Capture the cell that displays the provided text and extract its (X, Y) central coordinate. 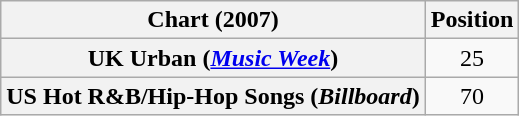
US Hot R&B/Hip-Hop Songs (Billboard) (213, 96)
70 (472, 96)
Chart (2007) (213, 20)
Position (472, 20)
UK Urban (Music Week) (213, 58)
25 (472, 58)
